Output the [X, Y] coordinate of the center of the cell containing the given text.  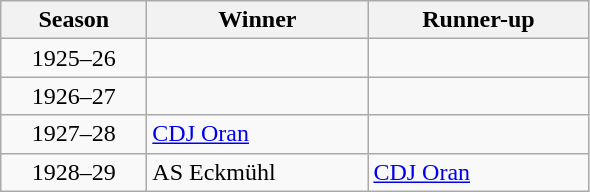
AS Eckmühl [258, 172]
1928–29 [74, 172]
1925–26 [74, 58]
Season [74, 20]
1926–27 [74, 96]
Runner-up [478, 20]
Winner [258, 20]
1927–28 [74, 134]
